Detect which cell encompasses the target text, then output its [x, y] center coordinate. 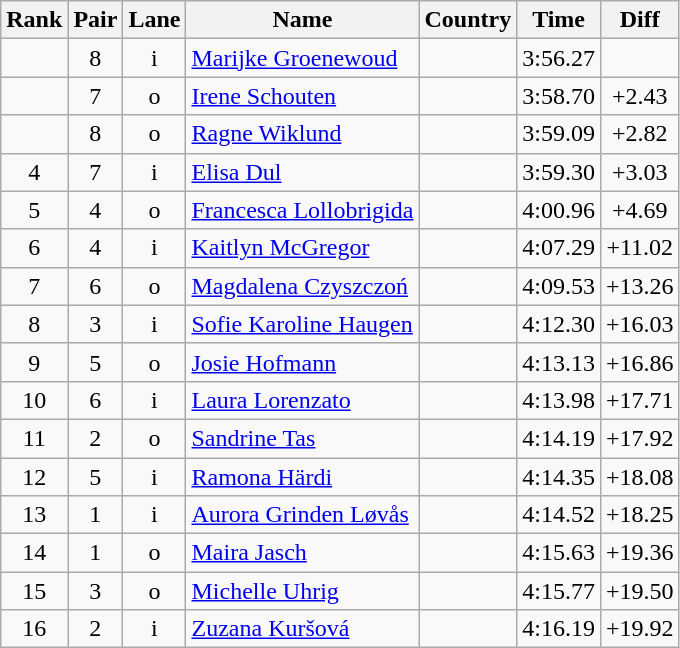
13 [34, 515]
+13.26 [640, 286]
4:14.52 [559, 515]
3:59.30 [559, 172]
4:00.96 [559, 210]
+4.69 [640, 210]
+19.50 [640, 591]
4:14.35 [559, 477]
+17.92 [640, 438]
15 [34, 591]
Josie Hofmann [302, 362]
4:13.98 [559, 400]
Kaitlyn McGregor [302, 248]
4:09.53 [559, 286]
+17.71 [640, 400]
Zuzana Kuršová [302, 629]
Maira Jasch [302, 553]
Ramona Härdi [302, 477]
4:16.19 [559, 629]
4:07.29 [559, 248]
11 [34, 438]
Sofie Karoline Haugen [302, 324]
4:12.30 [559, 324]
Irene Schouten [302, 96]
4:15.63 [559, 553]
4:14.19 [559, 438]
Ragne Wiklund [302, 134]
9 [34, 362]
Sandrine Tas [302, 438]
Laura Lorenzato [302, 400]
+19.36 [640, 553]
10 [34, 400]
Lane [154, 20]
+11.02 [640, 248]
Rank [34, 20]
Elisa Dul [302, 172]
Diff [640, 20]
Magdalena Czyszczoń [302, 286]
Country [468, 20]
3:58.70 [559, 96]
+2.82 [640, 134]
Francesca Lollobrigida [302, 210]
Michelle Uhrig [302, 591]
Pair [96, 20]
12 [34, 477]
14 [34, 553]
Time [559, 20]
+18.25 [640, 515]
+16.86 [640, 362]
4:13.13 [559, 362]
4:15.77 [559, 591]
3:56.27 [559, 58]
+3.03 [640, 172]
+18.08 [640, 477]
+19.92 [640, 629]
+16.03 [640, 324]
3:59.09 [559, 134]
+2.43 [640, 96]
16 [34, 629]
Marijke Groenewoud [302, 58]
Name [302, 20]
Aurora Grinden Løvås [302, 515]
